Search for the cell housing the specified text and yield its [x, y] center coordinate. 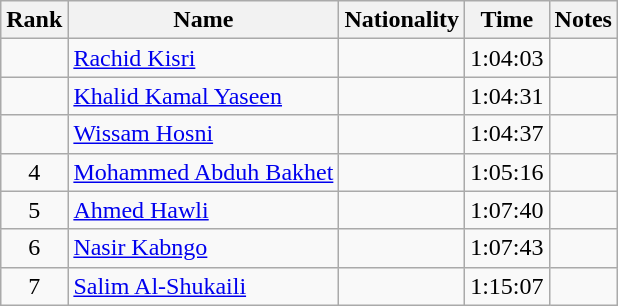
Ahmed Hawli [204, 210]
1:07:43 [507, 248]
5 [34, 210]
Nationality [402, 20]
Khalid Kamal Yaseen [204, 96]
1:04:37 [507, 134]
1:04:03 [507, 58]
Time [507, 20]
1:04:31 [507, 96]
Salim Al-Shukaili [204, 286]
Rachid Kisri [204, 58]
1:15:07 [507, 286]
Mohammed Abduh Bakhet [204, 172]
Rank [34, 20]
1:07:40 [507, 210]
Name [204, 20]
Nasir Kabngo [204, 248]
6 [34, 248]
7 [34, 286]
Notes [583, 20]
Wissam Hosni [204, 134]
1:05:16 [507, 172]
4 [34, 172]
